Identify which cell holds the provided text, then report its [x, y] central coordinate. 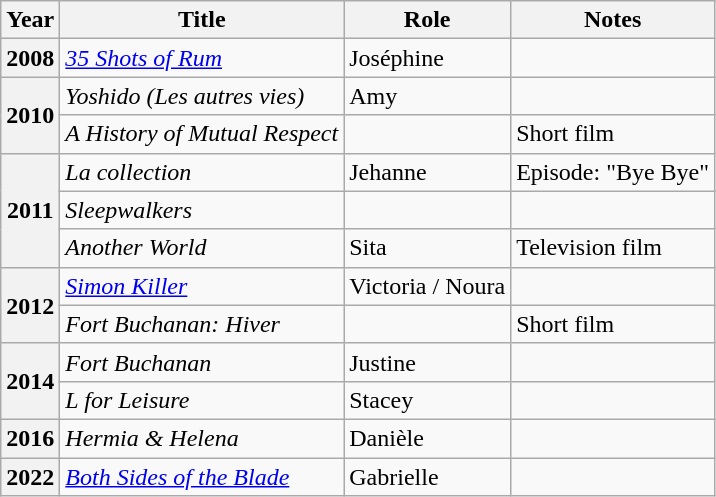
La collection [202, 172]
Fort Buchanan: Hiver [202, 324]
Episode: "Bye Bye" [613, 172]
Justine [428, 362]
Yoshido (Les autres vies) [202, 96]
A History of Mutual Respect [202, 134]
Gabrielle [428, 477]
2008 [30, 58]
Hermia & Helena [202, 438]
Both Sides of the Blade [202, 477]
Another World [202, 248]
Jehanne [428, 172]
Simon Killer [202, 286]
2012 [30, 305]
Joséphine [428, 58]
2014 [30, 381]
2016 [30, 438]
Role [428, 20]
2022 [30, 477]
Stacey [428, 400]
Danièle [428, 438]
Television film [613, 248]
Sita [428, 248]
2011 [30, 210]
L for Leisure [202, 400]
2010 [30, 115]
Title [202, 20]
Sleepwalkers [202, 210]
Fort Buchanan [202, 362]
Amy [428, 96]
Year [30, 20]
35 Shots of Rum [202, 58]
Victoria / Noura [428, 286]
Notes [613, 20]
